Return the (X, Y) coordinate for the center point of the cell that contains the specified text.  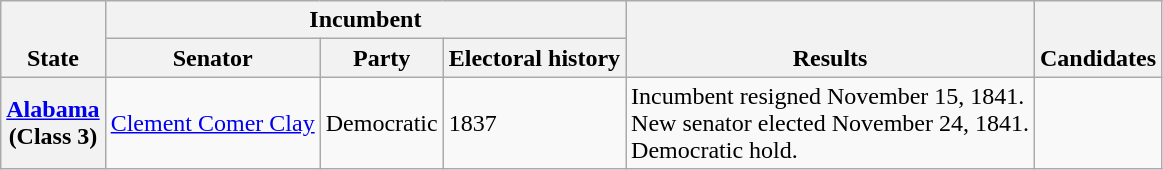
Democratic (382, 123)
Senator (212, 58)
1837 (534, 123)
Electoral history (534, 58)
Clement Comer Clay (212, 123)
Alabama(Class 3) (53, 123)
Results (830, 39)
Incumbent (365, 20)
Party (382, 58)
Incumbent resigned November 15, 1841.New senator elected November 24, 1841.Democratic hold. (830, 123)
State (53, 39)
Candidates (1098, 39)
